Scan for the cell matching the given text and deliver its [x, y] coordinate at center. 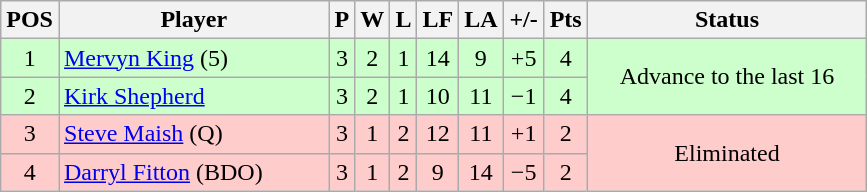
W [372, 20]
LA [481, 20]
Steve Maish (Q) [194, 134]
Darryl Fitton (BDO) [194, 172]
Advance to the last 16 [727, 77]
12 [438, 134]
+/- [524, 20]
+5 [524, 58]
Player [194, 20]
POS [30, 20]
Pts [566, 20]
10 [438, 96]
−5 [524, 172]
Mervyn King (5) [194, 58]
Eliminated [727, 153]
Status [727, 20]
P [342, 20]
+1 [524, 134]
−1 [524, 96]
Kirk Shepherd [194, 96]
L [404, 20]
LF [438, 20]
